Detect which cell encompasses the target text, then output its [X, Y] center coordinate. 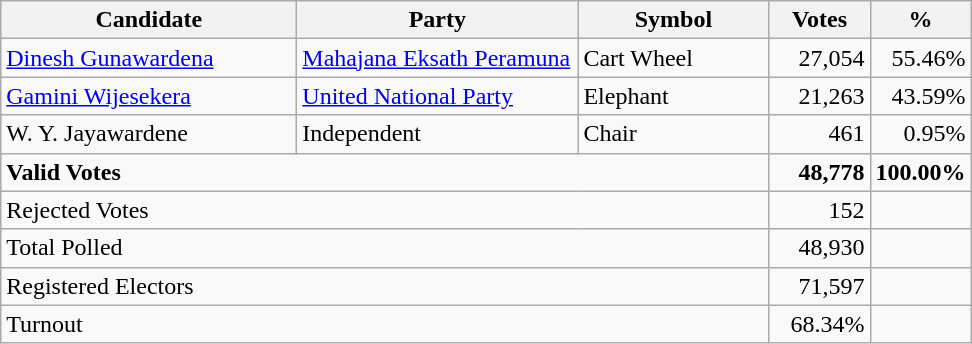
0.95% [920, 134]
Candidate [149, 20]
152 [820, 210]
Independent [438, 134]
Dinesh Gunawardena [149, 58]
Rejected Votes [385, 210]
68.34% [820, 324]
United National Party [438, 96]
48,778 [820, 172]
71,597 [820, 286]
% [920, 20]
Cart Wheel [674, 58]
Registered Electors [385, 286]
Gamini Wijesekera [149, 96]
Chair [674, 134]
Mahajana Eksath Peramuna [438, 58]
27,054 [820, 58]
Valid Votes [385, 172]
21,263 [820, 96]
43.59% [920, 96]
Votes [820, 20]
W. Y. Jayawardene [149, 134]
461 [820, 134]
Total Polled [385, 248]
Turnout [385, 324]
48,930 [820, 248]
100.00% [920, 172]
55.46% [920, 58]
Elephant [674, 96]
Party [438, 20]
Symbol [674, 20]
